Search for the cell housing the specified text and yield its (X, Y) center coordinate. 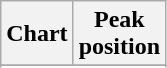
Chart (37, 34)
Peakposition (119, 34)
